Detect which cell encompasses the target text, then output its [x, y] center coordinate. 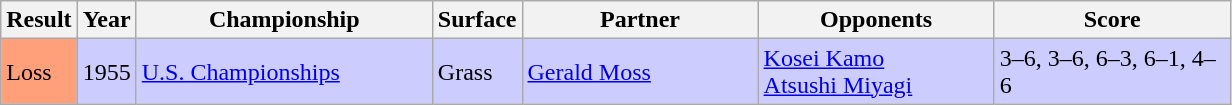
1955 [106, 72]
Gerald Moss [640, 72]
U.S. Championships [284, 72]
Opponents [876, 20]
Surface [477, 20]
3–6, 3–6, 6–3, 6–1, 4–6 [1112, 72]
Year [106, 20]
Championship [284, 20]
Loss [39, 72]
Partner [640, 20]
Score [1112, 20]
Result [39, 20]
Grass [477, 72]
Kosei Kamo Atsushi Miyagi [876, 72]
